Search for the cell housing the specified text and yield its (X, Y) center coordinate. 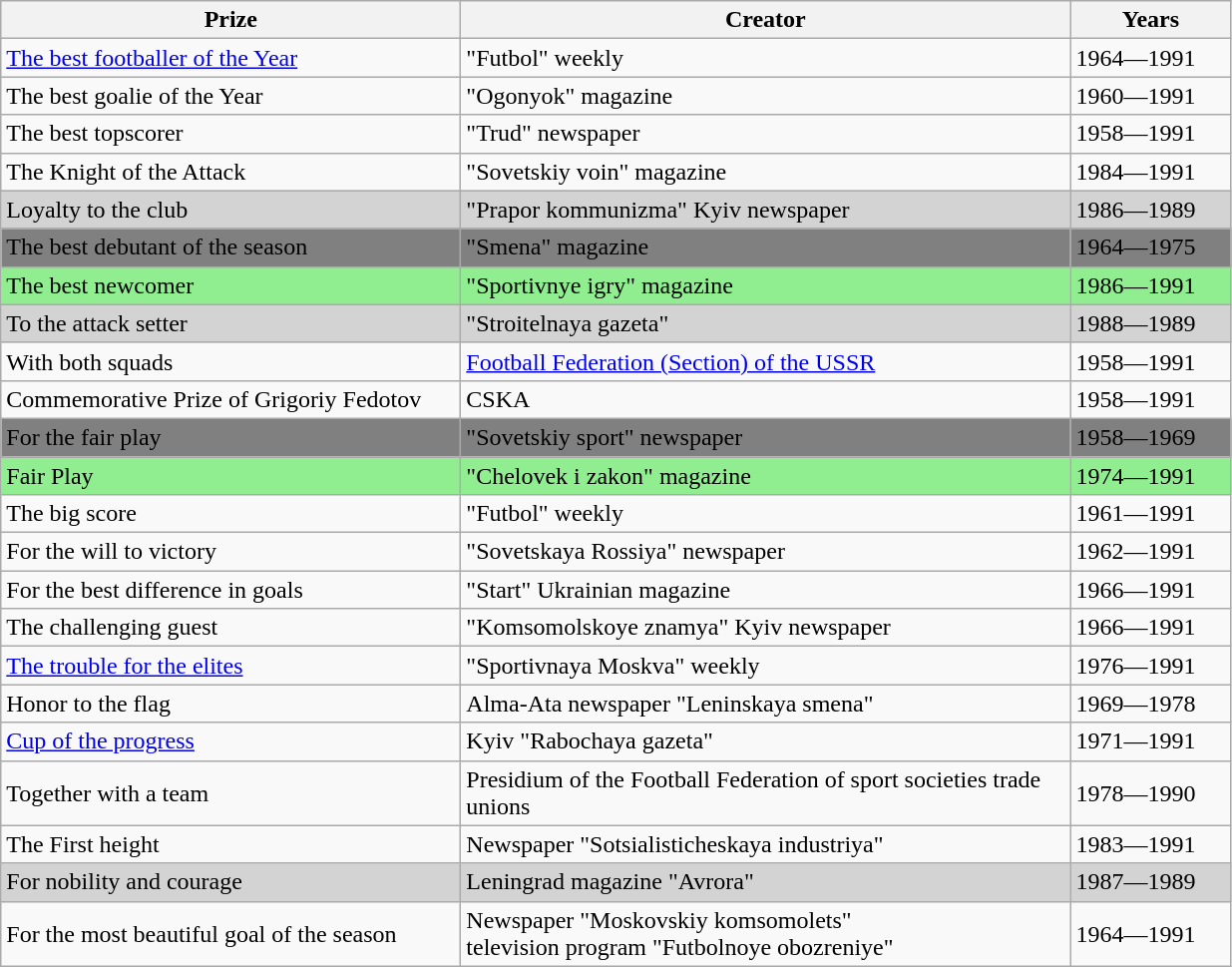
The best goalie of the Year (231, 96)
1976—1991 (1151, 666)
1984—1991 (1151, 172)
"Smena" magazine (766, 247)
Years (1151, 20)
Prize (231, 20)
"Sportivnaya Moskva" weekly (766, 666)
For nobility and courage (231, 882)
1971—1991 (1151, 741)
1958—1969 (1151, 437)
Presidium of the Football Federation of sport societies trade unions (766, 792)
"Prapor kommunizma" Kyiv newspaper (766, 210)
"Sovetskiy voin" magazine (766, 172)
The Knight of the Attack (231, 172)
"Ogonyok" magazine (766, 96)
Alma-Ata newspaper "Leninskaya smena" (766, 704)
Loyalty to the club (231, 210)
1983—1991 (1151, 844)
1969—1978 (1151, 704)
Fair Play (231, 476)
"Komsomolskoye znamya" Kyiv newspaper (766, 628)
Together with a team (231, 792)
For the will to victory (231, 552)
"Sovetskaya Rossiya" newspaper (766, 552)
The best topscorer (231, 134)
CSKA (766, 399)
Leningrad magazine "Avrora" (766, 882)
1978—1990 (1151, 792)
Football Federation (Section) of the USSR (766, 361)
Honor to the flag (231, 704)
The big score (231, 514)
1986—1991 (1151, 285)
The best debutant of the season (231, 247)
The challenging guest (231, 628)
1988—1989 (1151, 323)
To the attack setter (231, 323)
The best footballer of the Year (231, 58)
The best newcomer (231, 285)
1961—1991 (1151, 514)
For the best difference in goals (231, 590)
Commemorative Prize of Grigoriy Fedotov (231, 399)
Cup of the progress (231, 741)
1960—1991 (1151, 96)
"Stroitelnaya gazeta" (766, 323)
"Chelovek i zakon" magazine (766, 476)
1987—1989 (1151, 882)
With both squads (231, 361)
1964—1975 (1151, 247)
The trouble for the elites (231, 666)
Creator (766, 20)
"Sportivnye igry" magazine (766, 285)
For the fair play (231, 437)
1986—1989 (1151, 210)
Newspaper "Sotsialisticheskaya industriya" (766, 844)
The First height (231, 844)
Newspaper "Moskovskiy komsomolets" television program "Futbolnoye obozreniye" (766, 934)
1974—1991 (1151, 476)
For the most beautiful goal of the season (231, 934)
"Trud" newspaper (766, 134)
1962—1991 (1151, 552)
Kyiv "Rabochaya gazeta" (766, 741)
"Sovetskiy sport" newspaper (766, 437)
"Start" Ukrainian magazine (766, 590)
